Search for the cell housing the specified text and yield its [X, Y] center coordinate. 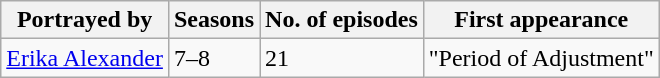
Portrayed by [85, 20]
Erika Alexander [85, 58]
No. of episodes [342, 20]
"Period of Adjustment" [541, 58]
Seasons [214, 20]
7–8 [214, 58]
21 [342, 58]
First appearance [541, 20]
